Output the (X, Y) coordinate of the center of the cell containing the given text.  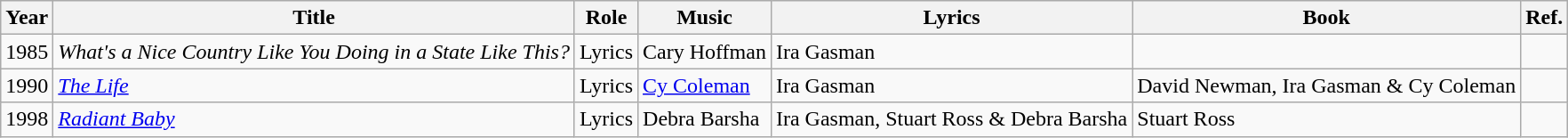
Debra Barsha (705, 119)
Year (27, 18)
What's a Nice Country Like You Doing in a State Like This? (315, 52)
Cy Coleman (705, 85)
The Life (315, 85)
David Newman, Ira Gasman & Cy Coleman (1326, 85)
Role (606, 18)
Cary Hoffman (705, 52)
1985 (27, 52)
Stuart Ross (1326, 119)
1998 (27, 119)
Radiant Baby (315, 119)
Ref. (1545, 18)
Ira Gasman, Stuart Ross & Debra Barsha (951, 119)
1990 (27, 85)
Music (705, 18)
Title (315, 18)
Book (1326, 18)
